Return (x, y) of the center of cell containing provided text 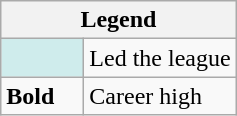
Bold (42, 96)
Led the league (160, 58)
Career high (160, 96)
Legend (118, 20)
